Provide the [X, Y] coordinate of the cell's center where the given text is located.  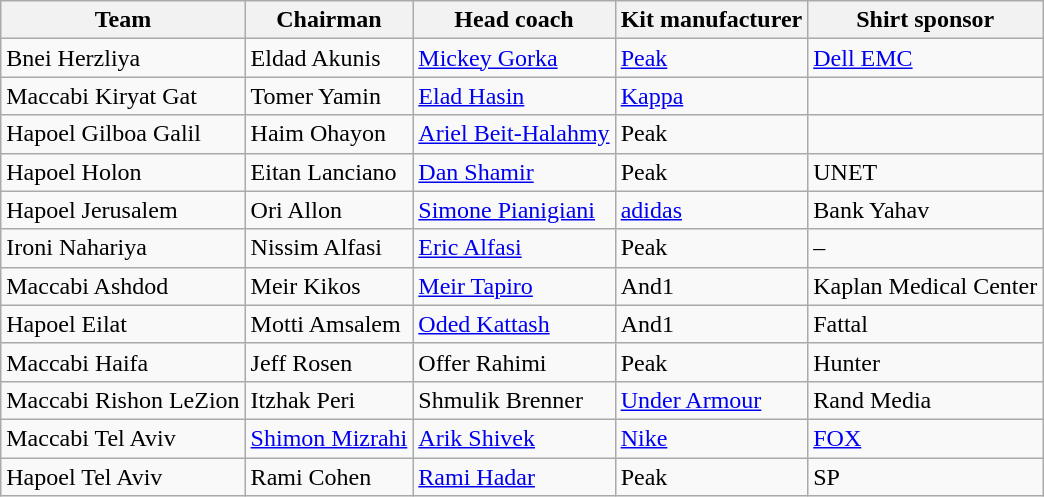
Chairman [329, 20]
FOX [926, 438]
– [926, 248]
Nissim Alfasi [329, 248]
Itzhak Peri [329, 400]
Hapoel Holon [123, 172]
Shmulik Brenner [514, 400]
Eldad Akunis [329, 58]
Under Armour [712, 400]
Maccabi Haifa [123, 362]
Tomer Yamin [329, 96]
Arik Shivek [514, 438]
Elad Hasin [514, 96]
Eitan Lanciano [329, 172]
Bnei Herzliya [123, 58]
Maccabi Ashdod [123, 286]
Shirt sponsor [926, 20]
Simone Pianigiani [514, 210]
UNET [926, 172]
Team [123, 20]
Eric Alfasi [514, 248]
Hapoel Gilboa Galil [123, 134]
Rand Media [926, 400]
Kit manufacturer [712, 20]
Rami Hadar [514, 477]
Haim Ohayon [329, 134]
Kappa [712, 96]
Head coach [514, 20]
Rami Cohen [329, 477]
Shimon Mizrahi [329, 438]
Maccabi Rishon LeZion [123, 400]
Hapoel Tel Aviv [123, 477]
SP [926, 477]
Fattal [926, 324]
Jeff Rosen [329, 362]
Ariel Beit-Halahmy [514, 134]
Hapoel Eilat [123, 324]
Ironi Nahariya [123, 248]
Oded Kattash [514, 324]
adidas [712, 210]
Motti Amsalem [329, 324]
Meir Tapiro [514, 286]
Maccabi Tel Aviv [123, 438]
Dan Shamir [514, 172]
Offer Rahimi [514, 362]
Nike [712, 438]
Meir Kikos [329, 286]
Kaplan Medical Center [926, 286]
Ori Allon [329, 210]
Bank Yahav [926, 210]
Hunter [926, 362]
Dell EMC [926, 58]
Mickey Gorka [514, 58]
Maccabi Kiryat Gat [123, 96]
Hapoel Jerusalem [123, 210]
